Find where the given text appears and provide that cell's center as [X, Y] coordinate. 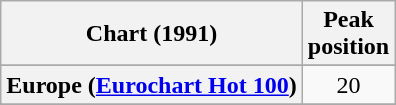
Europe (Eurochart Hot 100) [152, 85]
20 [348, 85]
Peakposition [348, 34]
Chart (1991) [152, 34]
